Determine the [x, y] coordinate at the center of the cell enclosing the given text.  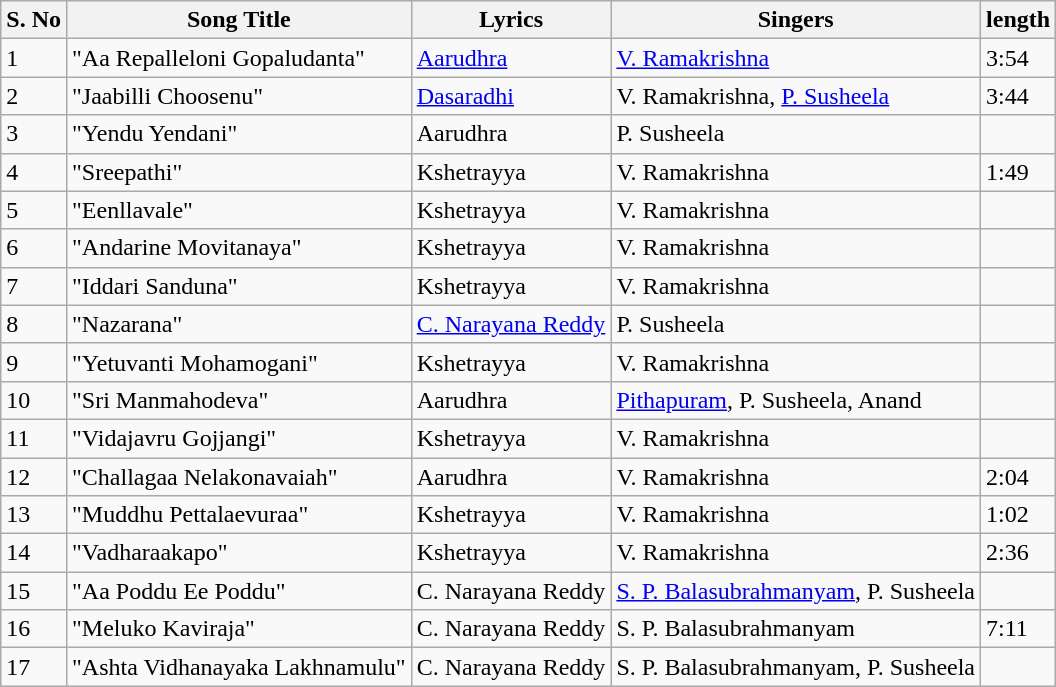
4 [34, 172]
13 [34, 515]
7:11 [1018, 629]
S. P. Balasubrahmanyam [796, 629]
"Aa Repalleloni Gopaludanta" [238, 58]
1:02 [1018, 515]
"Vadharaakapo" [238, 553]
"Muddhu Pettalaevuraa" [238, 515]
"Nazarana" [238, 324]
"Yendu Yendani" [238, 134]
"Jaabilli Choosenu" [238, 96]
Singers [796, 20]
"Sreepathi" [238, 172]
"Challagaa Nelakonavaiah" [238, 477]
7 [34, 286]
14 [34, 553]
2 [34, 96]
8 [34, 324]
"Meluko Kaviraja" [238, 629]
3:54 [1018, 58]
2:04 [1018, 477]
3 [34, 134]
"Eenllavale" [238, 210]
Dasaradhi [511, 96]
Song Title [238, 20]
10 [34, 400]
"Andarine Movitanaya" [238, 248]
17 [34, 667]
"Aa Poddu Ee Poddu" [238, 591]
"Yetuvanti Mohamogani" [238, 362]
"Iddari Sanduna" [238, 286]
16 [34, 629]
3:44 [1018, 96]
"Ashta Vidhanayaka Lakhnamulu" [238, 667]
Lyrics [511, 20]
"Sri Manmahodeva" [238, 400]
V. Ramakrishna, P. Susheela [796, 96]
12 [34, 477]
11 [34, 438]
9 [34, 362]
6 [34, 248]
2:36 [1018, 553]
1 [34, 58]
length [1018, 20]
15 [34, 591]
S. No [34, 20]
1:49 [1018, 172]
"Vidajavru Gojjangi" [238, 438]
Pithapuram, P. Susheela, Anand [796, 400]
5 [34, 210]
